Detect which cell encompasses the target text, then output its [x, y] center coordinate. 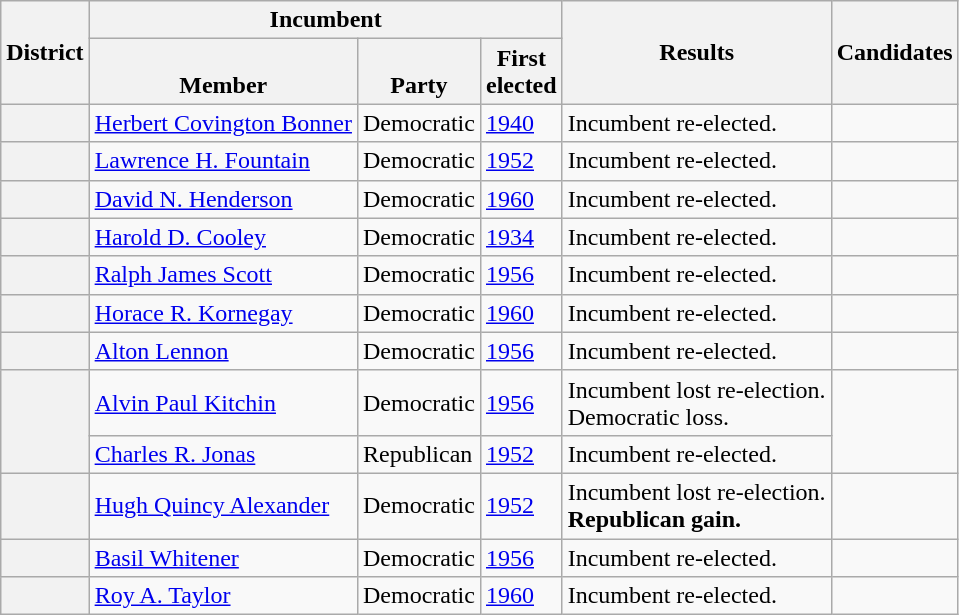
Charles R. Jonas [223, 454]
Hugh Quincy Alexander [223, 506]
Candidates [894, 52]
Incumbent [326, 20]
Ralph James Scott [223, 275]
Results [696, 52]
Member [223, 72]
David N. Henderson [223, 199]
Harold D. Cooley [223, 237]
Alton Lennon [223, 351]
1934 [521, 237]
1940 [521, 123]
Firstelected [521, 72]
Herbert Covington Bonner [223, 123]
Republican [418, 454]
District [45, 52]
Incumbent lost re-election.Democratic loss. [696, 402]
Alvin Paul Kitchin [223, 402]
Party [418, 72]
Roy A. Taylor [223, 596]
Basil Whitener [223, 557]
Horace R. Kornegay [223, 313]
Lawrence H. Fountain [223, 161]
Incumbent lost re-election.Republican gain. [696, 506]
